Provide the [X, Y] coordinate of the cell's center where the given text is located.  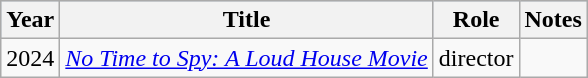
Year [30, 20]
Title [247, 20]
Role [476, 20]
Notes [553, 20]
2024 [30, 58]
director [476, 58]
No Time to Spy: A Loud House Movie [247, 58]
